Search for the cell housing the specified text and yield its [x, y] center coordinate. 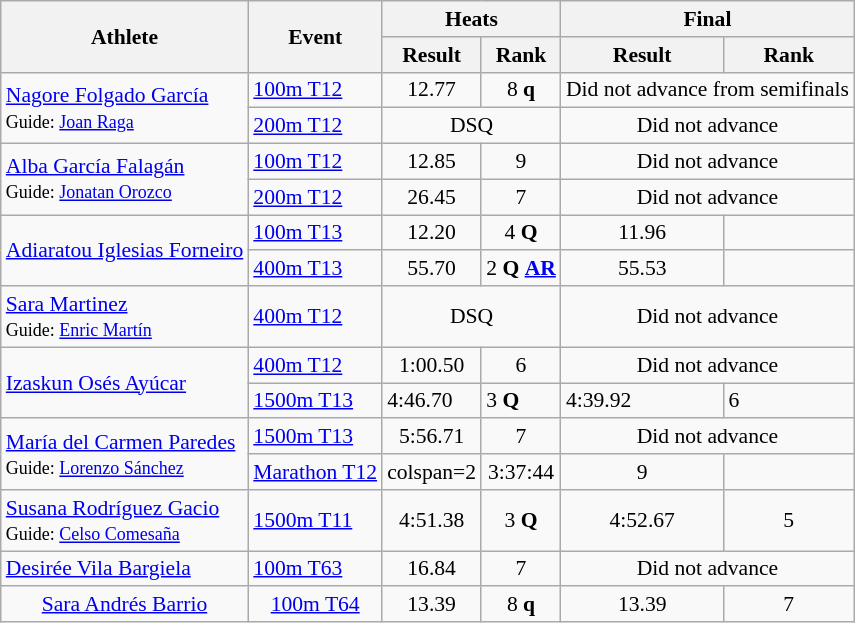
colspan=2 [432, 472]
3:37:44 [521, 472]
55.70 [432, 269]
12.85 [432, 162]
100m T64 [315, 605]
2 Q AR [521, 269]
1:00.50 [432, 365]
400m T13 [315, 269]
12.20 [432, 233]
5:56.71 [432, 437]
Alba García FalagánGuide: Jonatan Orozco [125, 180]
Marathon T12 [315, 472]
Sara Andrés Barrio [125, 605]
Heats [472, 19]
Nagore Folgado GarcíaGuide: Joan Raga [125, 108]
4:46.70 [432, 401]
Adiaratou Iglesias Forneiro [125, 250]
Athlete [125, 36]
Susana Rodríguez GacioGuide: Celso Comesaña [125, 520]
5 [789, 520]
26.45 [432, 197]
Sara MartinezGuide: Enric Martín [125, 316]
Izaskun Osés Ayúcar [125, 382]
4 Q [521, 233]
16.84 [432, 569]
55.53 [642, 269]
100m T13 [315, 233]
4:52.67 [642, 520]
12.77 [432, 90]
María del Carmen ParedesGuide: Lorenzo Sánchez [125, 454]
1500m T11 [315, 520]
Final [708, 19]
11.96 [642, 233]
4:51.38 [432, 520]
Did not advance from semifinals [708, 90]
Event [315, 36]
100m T63 [315, 569]
4:39.92 [642, 401]
Desirée Vila Bargiela [125, 569]
